Detect which cell encompasses the target text, then output its [x, y] center coordinate. 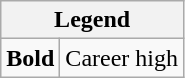
Bold [30, 58]
Legend [92, 20]
Career high [122, 58]
